Return [X, Y] of the center of cell containing provided text 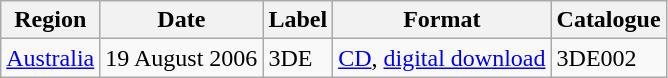
Australia [50, 58]
Date [182, 20]
19 August 2006 [182, 58]
Format [442, 20]
Catalogue [608, 20]
3DE002 [608, 58]
Region [50, 20]
Label [298, 20]
3DE [298, 58]
CD, digital download [442, 58]
